Return the [X, Y] coordinate for the center point of the cell that contains the specified text.  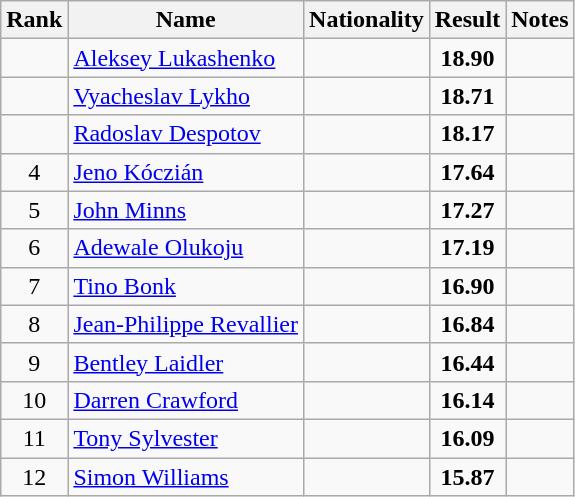
4 [34, 172]
17.64 [467, 172]
Result [467, 20]
Nationality [367, 20]
16.14 [467, 400]
Jean-Philippe Revallier [186, 324]
11 [34, 438]
Tony Sylvester [186, 438]
16.84 [467, 324]
John Minns [186, 210]
Bentley Laidler [186, 362]
Name [186, 20]
16.90 [467, 286]
Adewale Olukoju [186, 248]
17.19 [467, 248]
Tino Bonk [186, 286]
Radoslav Despotov [186, 134]
5 [34, 210]
6 [34, 248]
8 [34, 324]
7 [34, 286]
10 [34, 400]
Rank [34, 20]
Darren Crawford [186, 400]
12 [34, 477]
9 [34, 362]
16.09 [467, 438]
Aleksey Lukashenko [186, 58]
Simon Williams [186, 477]
15.87 [467, 477]
18.17 [467, 134]
17.27 [467, 210]
Vyacheslav Lykho [186, 96]
Notes [540, 20]
18.90 [467, 58]
18.71 [467, 96]
16.44 [467, 362]
Jeno Kóczián [186, 172]
